Extract the (x, y) coordinate from the center of the cell holding the provided text.  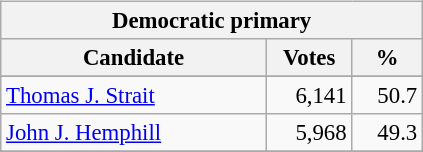
John J. Hemphill (134, 133)
Votes (309, 58)
Candidate (134, 58)
5,968 (309, 133)
50.7 (388, 96)
% (388, 58)
Thomas J. Strait (134, 96)
49.3 (388, 133)
Democratic primary (212, 21)
6,141 (309, 96)
